For the text-containing cell, return its midpoint in (x, y) coordinate format. 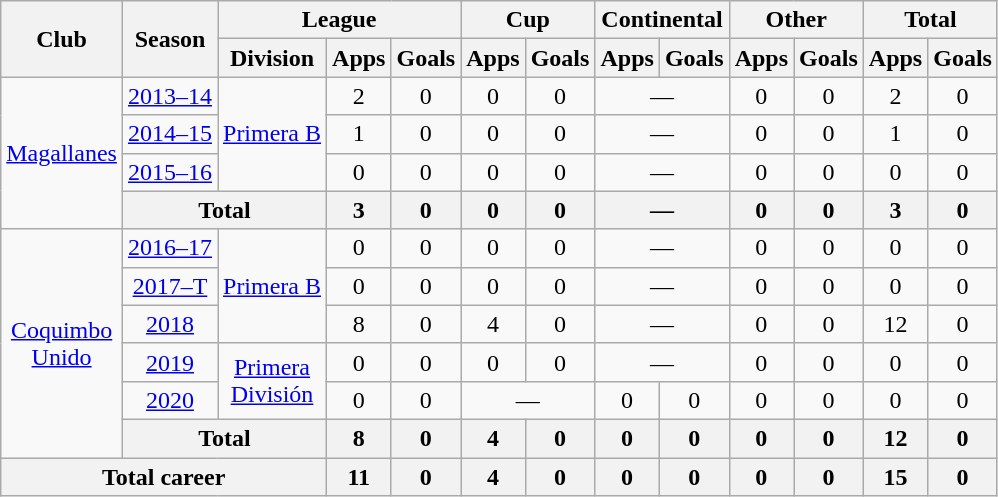
Magallanes (62, 153)
15 (895, 477)
2013–14 (170, 96)
2015–16 (170, 172)
11 (359, 477)
Club (62, 39)
Other (796, 20)
2014–15 (170, 134)
2020 (170, 400)
League (340, 20)
2019 (170, 362)
Season (170, 39)
Total career (164, 477)
2017–T (170, 286)
Cup (528, 20)
Division (272, 58)
PrimeraDivisión (272, 381)
Continental (662, 20)
2016–17 (170, 248)
2018 (170, 324)
CoquimboUnido (62, 343)
